Extract the [x, y] coordinate from the center of the cell holding the provided text.  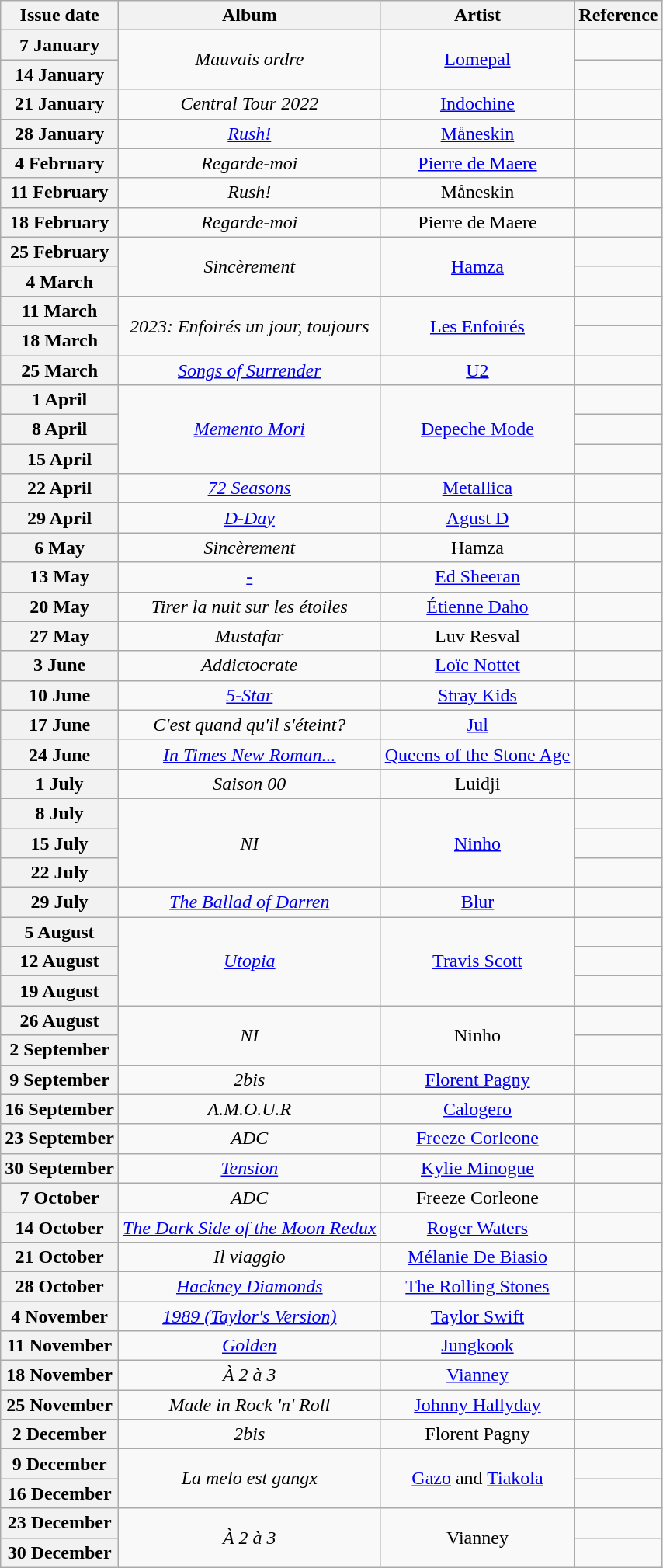
Travis Scott [477, 961]
Loïc Nottet [477, 666]
Depeche Mode [477, 429]
17 June [60, 725]
3 June [60, 666]
Gazo and Tiakola [477, 1479]
Blur [477, 902]
Addictocrate [249, 666]
1 April [60, 400]
Issue date [60, 16]
28 October [60, 1286]
Memento Mori [249, 429]
16 September [60, 1109]
4 November [60, 1316]
U2 [477, 370]
8 April [60, 429]
Mustafar [249, 636]
11 February [60, 193]
16 December [60, 1493]
7 January [60, 45]
Ed Sheeran [477, 577]
18 November [60, 1375]
Indochine [477, 104]
Saison 00 [249, 784]
Mélanie De Biasio [477, 1257]
23 December [60, 1523]
Made in Rock 'n' Roll [249, 1405]
12 August [60, 961]
Les Enfoirés [477, 325]
The Ballad of Darren [249, 902]
Taylor Swift [477, 1316]
Il viaggio [249, 1257]
2023: Enfoirés un jour, toujours [249, 325]
24 June [60, 754]
Utopia [249, 961]
Jungkook [477, 1346]
4 March [60, 281]
6 May [60, 548]
7 October [60, 1198]
In Times New Roman... [249, 754]
Golden [249, 1346]
Agust D [477, 518]
La melo est gangx [249, 1479]
1989 (Taylor's Version) [249, 1316]
26 August [60, 1020]
25 November [60, 1405]
23 September [60, 1139]
Luv Resval [477, 636]
Album [249, 16]
14 January [60, 75]
C'est quand qu'il s'éteint? [249, 725]
10 June [60, 695]
9 December [60, 1464]
15 July [60, 843]
Reference [618, 16]
21 January [60, 104]
- [249, 577]
18 March [60, 340]
30 December [60, 1552]
Luidji [477, 784]
Metallica [477, 488]
30 September [60, 1168]
4 February [60, 163]
Lomepal [477, 60]
2 December [60, 1434]
25 March [60, 370]
Roger Waters [477, 1227]
Artist [477, 16]
Calogero [477, 1109]
15 April [60, 459]
8 July [60, 813]
25 February [60, 252]
27 May [60, 636]
1 July [60, 784]
Tension [249, 1168]
18 February [60, 222]
21 October [60, 1257]
11 March [60, 311]
Central Tour 2022 [249, 104]
2 September [60, 1050]
13 May [60, 577]
28 January [60, 134]
Hackney Diamonds [249, 1286]
11 November [60, 1346]
Kylie Minogue [477, 1168]
72 Seasons [249, 488]
The Dark Side of the Moon Redux [249, 1227]
22 July [60, 873]
Songs of Surrender [249, 370]
Jul [477, 725]
A.M.O.U.R [249, 1109]
Stray Kids [477, 695]
9 September [60, 1080]
The Rolling Stones [477, 1286]
20 May [60, 607]
29 July [60, 902]
19 August [60, 991]
Tirer la nuit sur les étoiles [249, 607]
5 August [60, 932]
Mauvais ordre [249, 60]
29 April [60, 518]
D-Day [249, 518]
22 April [60, 488]
Johnny Hallyday [477, 1405]
5-Star [249, 695]
Étienne Daho [477, 607]
Queens of the Stone Age [477, 754]
14 October [60, 1227]
